Find where the given text appears and provide that cell's center as (x, y) coordinate. 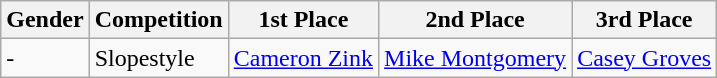
1st Place (303, 20)
Slopestyle (158, 58)
Casey Groves (644, 58)
2nd Place (476, 20)
Gender (45, 20)
- (45, 58)
Cameron Zink (303, 58)
Competition (158, 20)
Mike Montgomery (476, 58)
3rd Place (644, 20)
